Extract the (X, Y) coordinate from the center of the cell holding the provided text.  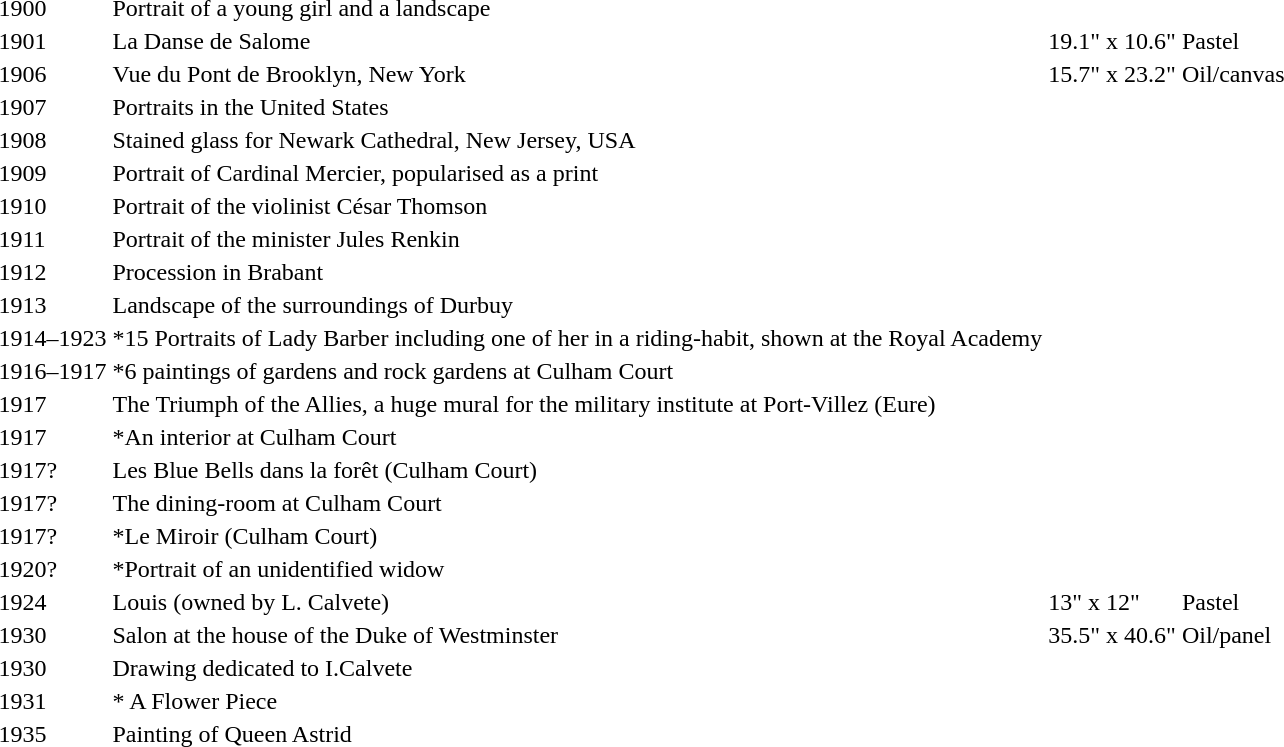
Procession in Brabant (578, 272)
Portrait of the violinist César Thomson (578, 206)
*An interior at Culham Court (578, 437)
Portrait of the minister Jules Renkin (578, 239)
Salon at the house of the Duke of Westminster (578, 635)
Portrait of Cardinal Mercier, popularised as a print (578, 173)
Les Blue Bells dans la forêt (Culham Court) (578, 470)
*Le Miroir (Culham Court) (578, 536)
19.1" x 10.6" (1112, 41)
*15 Portraits of Lady Barber including one of her in a riding-habit, shown at the Royal Academy (578, 338)
15.7" x 23.2" (1112, 74)
*Portrait of an unidentified widow (578, 569)
Louis (owned by L. Calvete) (578, 602)
Drawing dedicated to I.Calvete (578, 668)
* A Flower Piece (578, 701)
La Danse de Salome (578, 41)
Stained glass for Newark Cathedral, New Jersey, USA (578, 140)
35.5" x 40.6" (1112, 635)
Landscape of the surroundings of Durbuy (578, 305)
*6 paintings of gardens and rock gardens at Culham Court (578, 371)
The Triumph of the Allies, a huge mural for the military institute at Port-Villez (Eure) (578, 404)
13" x 12" (1112, 602)
Portraits in the United States (578, 107)
The dining-room at Culham Court (578, 503)
Vue du Pont de Brooklyn, New York (578, 74)
